Provide the [x, y] coordinate of the cell's center where the given text is located.  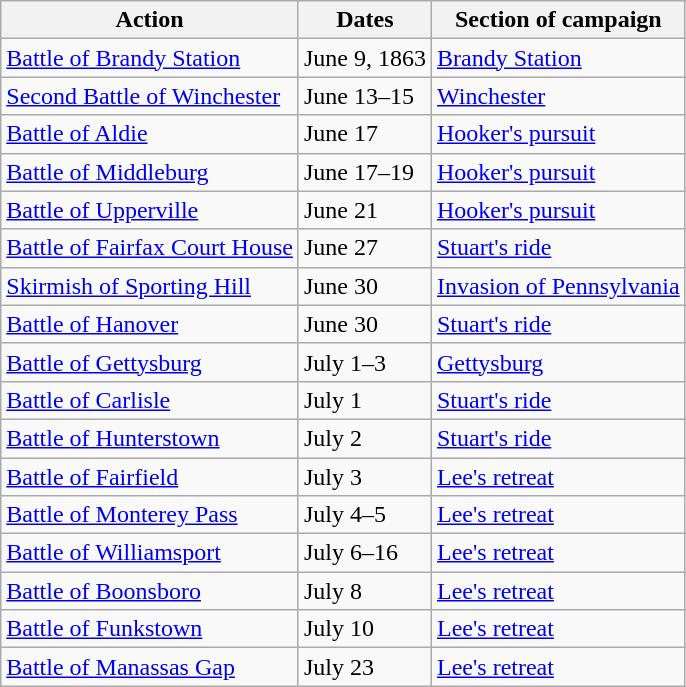
July 2 [364, 438]
Battle of Williamsport [150, 553]
Battle of Manassas Gap [150, 667]
June 9, 1863 [364, 58]
Invasion of Pennsylvania [558, 286]
July 1 [364, 400]
Battle of Brandy Station [150, 58]
Battle of Hunterstown [150, 438]
July 23 [364, 667]
June 27 [364, 248]
July 4–5 [364, 515]
Battle of Boonsboro [150, 591]
July 1–3 [364, 362]
Brandy Station [558, 58]
June 21 [364, 210]
Action [150, 20]
Section of campaign [558, 20]
July 3 [364, 477]
Dates [364, 20]
Battle of Carlisle [150, 400]
July 10 [364, 629]
Battle of Gettysburg [150, 362]
Battle of Fairfax Court House [150, 248]
Battle of Aldie [150, 134]
Winchester [558, 96]
Battle of Middleburg [150, 172]
July 8 [364, 591]
June 17–19 [364, 172]
Battle of Monterey Pass [150, 515]
Battle of Upperville [150, 210]
July 6–16 [364, 553]
Skirmish of Sporting Hill [150, 286]
Gettysburg [558, 362]
Second Battle of Winchester [150, 96]
Battle of Funkstown [150, 629]
Battle of Hanover [150, 324]
Battle of Fairfield [150, 477]
June 13–15 [364, 96]
June 17 [364, 134]
